Identify which cell holds the provided text, then report its (x, y) central coordinate. 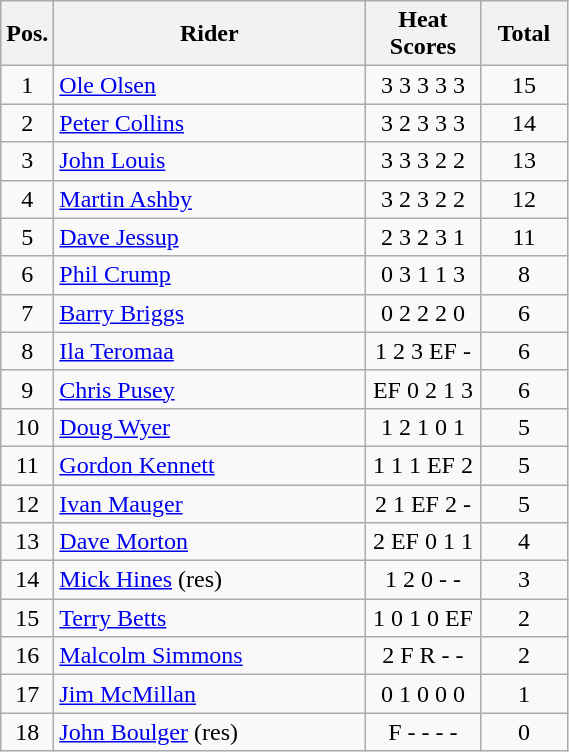
3 2 3 3 3 (423, 123)
John Boulger (res) (210, 732)
Gordon Kennett (210, 465)
Jim McMillan (210, 694)
Mick Hines (res) (210, 580)
18 (28, 732)
1 2 0 - - (423, 580)
Ila Teromaa (210, 351)
0 3 1 1 3 (423, 275)
2 F R - - (423, 656)
17 (28, 694)
Dave Jessup (210, 237)
Phil Crump (210, 275)
Ivan Mauger (210, 503)
Terry Betts (210, 618)
Doug Wyer (210, 427)
1 1 1 EF 2 (423, 465)
Peter Collins (210, 123)
1 2 1 0 1 (423, 427)
John Louis (210, 161)
0 1 0 0 0 (423, 694)
16 (28, 656)
Martin Ashby (210, 199)
Ole Olsen (210, 85)
2 3 2 3 1 (423, 237)
Pos. (28, 34)
0 (524, 732)
Rider (210, 34)
Barry Briggs (210, 313)
Total (524, 34)
10 (28, 427)
0 2 2 2 0 (423, 313)
1 2 3 EF - (423, 351)
2 1 EF 2 - (423, 503)
3 3 3 2 2 (423, 161)
F - - - - (423, 732)
7 (28, 313)
EF 0 2 1 3 (423, 389)
Chris Pusey (210, 389)
Malcolm Simmons (210, 656)
Heat Scores (423, 34)
9 (28, 389)
3 3 3 3 3 (423, 85)
3 2 3 2 2 (423, 199)
1 0 1 0 EF (423, 618)
2 EF 0 1 1 (423, 542)
Dave Morton (210, 542)
